Capture the cell that displays the provided text and extract its (x, y) central coordinate. 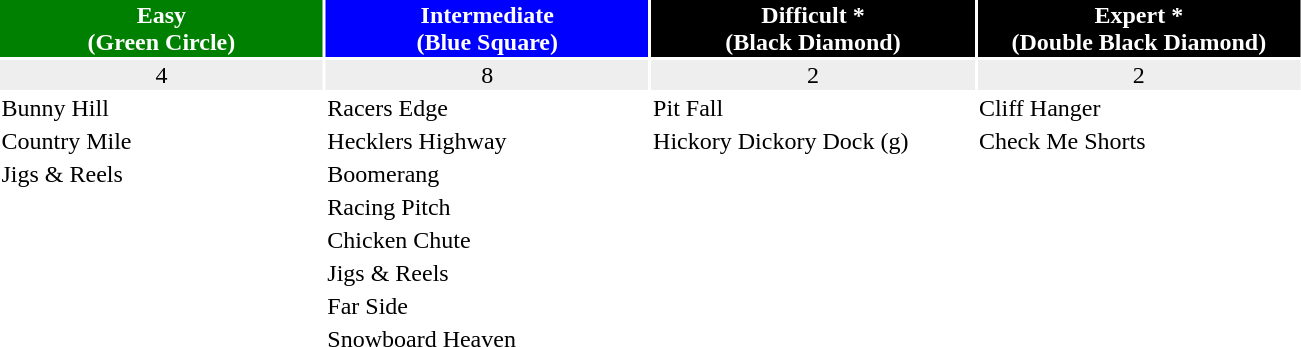
Hickory Dickory Dock (g) (814, 141)
Far Side (488, 306)
Check Me Shorts (1138, 141)
Easy(Green Circle) (162, 28)
Boomerang (488, 174)
Bunny Hill (162, 108)
Racing Pitch (488, 207)
Expert *(Double Black Diamond) (1138, 28)
Hecklers Highway (488, 141)
8 (488, 75)
Chicken Chute (488, 240)
Country Mile (162, 141)
Cliff Hanger (1138, 108)
4 (162, 75)
Pit Fall (814, 108)
Racers Edge (488, 108)
Difficult *(Black Diamond) (814, 28)
Intermediate(Blue Square) (488, 28)
